Output the [x, y] coordinate of the center of the cell containing the given text.  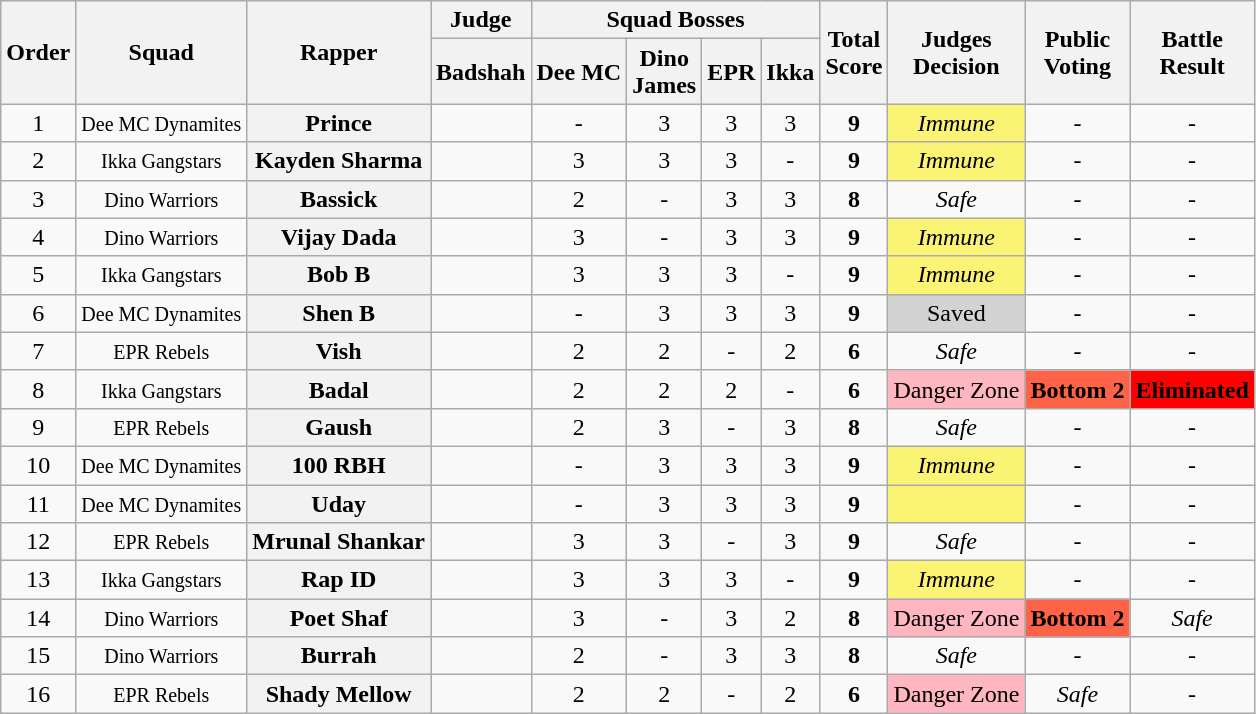
14 [38, 618]
Mrunal Shankar [339, 542]
Bob B [339, 275]
16 [38, 694]
Saved [956, 313]
Dee MC [579, 72]
Squad [162, 52]
TotalScore [854, 52]
Order [38, 52]
EPR [732, 72]
Vijay Dada [339, 237]
Rap ID [339, 580]
15 [38, 656]
100 RBH [339, 465]
1 [38, 123]
Uday [339, 503]
DinoJames [664, 72]
PublicVoting [1078, 52]
Prince [339, 123]
11 [38, 503]
Shady Mellow [339, 694]
JudgesDecision [956, 52]
12 [38, 542]
5 [38, 275]
Vish [339, 351]
Badal [339, 389]
Judge [481, 20]
Gaush [339, 427]
Eliminated [1192, 389]
Bassick [339, 199]
Burrah [339, 656]
Poet Shaf [339, 618]
Squad Bosses [676, 20]
Rapper [339, 52]
Shen B [339, 313]
BattleResult [1192, 52]
10 [38, 465]
Badshah [481, 72]
7 [38, 351]
Kayden Sharma [339, 161]
Ikka [790, 72]
13 [38, 580]
4 [38, 237]
